Identify which cell holds the provided text, then report its [X, Y] central coordinate. 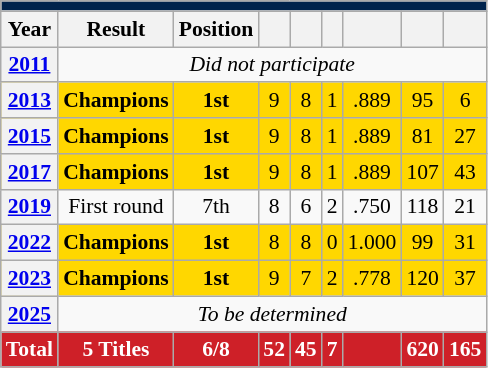
7th [216, 207]
2013 [30, 101]
118 [422, 207]
120 [422, 279]
1.000 [372, 243]
45 [306, 350]
620 [422, 350]
Total [30, 350]
2017 [30, 172]
To be determined [272, 314]
2015 [30, 136]
2023 [30, 279]
2025 [30, 314]
.778 [372, 279]
2022 [30, 243]
43 [466, 172]
5 Titles [116, 350]
21 [466, 207]
37 [466, 279]
Did not participate [272, 65]
Result [116, 29]
First round [116, 207]
.750 [372, 207]
31 [466, 243]
107 [422, 172]
6/8 [216, 350]
95 [422, 101]
165 [466, 350]
Year [30, 29]
2019 [30, 207]
Position [216, 29]
2011 [30, 65]
0 [332, 243]
27 [466, 136]
81 [422, 136]
52 [274, 350]
99 [422, 243]
